Capture the cell that displays the provided text and extract its [x, y] central coordinate. 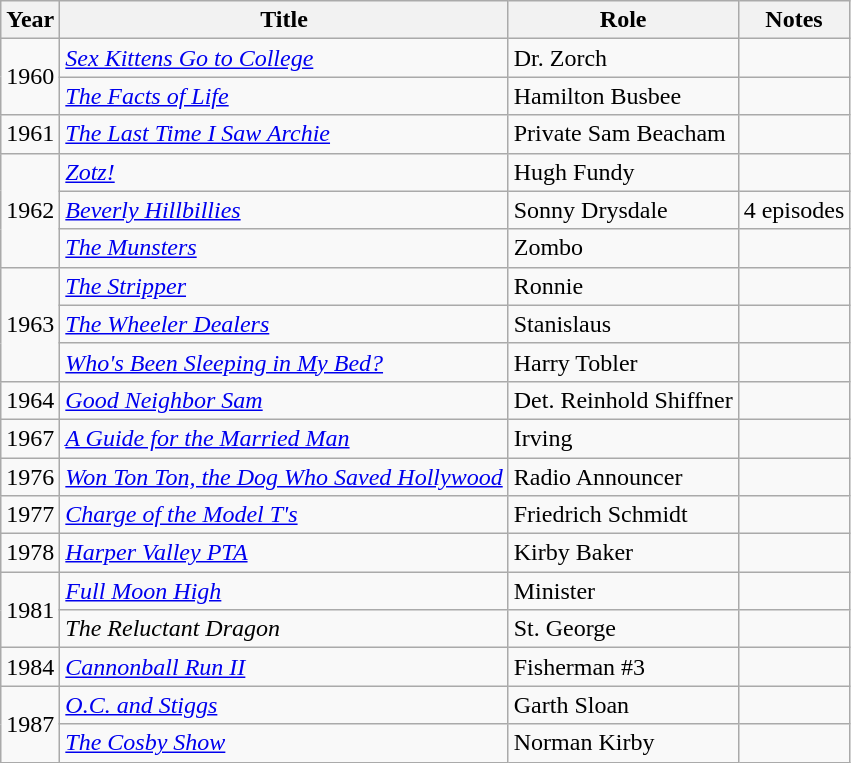
Minister [623, 591]
Hamilton Busbee [623, 96]
Won Ton Ton, the Dog Who Saved Hollywood [284, 477]
Private Sam Beacham [623, 134]
Full Moon High [284, 591]
1987 [30, 724]
Cannonball Run II [284, 667]
Role [623, 20]
Year [30, 20]
Good Neighbor Sam [284, 400]
Sonny Drysdale [623, 210]
The Last Time I Saw Archie [284, 134]
Irving [623, 438]
1961 [30, 134]
Sex Kittens Go to College [284, 58]
1978 [30, 553]
St. George [623, 629]
1977 [30, 515]
Kirby Baker [623, 553]
Who's Been Sleeping in My Bed? [284, 362]
The Reluctant Dragon [284, 629]
O.C. and Stiggs [284, 705]
Hugh Fundy [623, 172]
1960 [30, 77]
1976 [30, 477]
Norman Kirby [623, 743]
The Wheeler Dealers [284, 324]
1967 [30, 438]
A Guide for the Married Man [284, 438]
Dr. Zorch [623, 58]
Harper Valley PTA [284, 553]
Charge of the Model T's [284, 515]
1984 [30, 667]
Stanislaus [623, 324]
Zombo [623, 248]
The Cosby Show [284, 743]
1963 [30, 324]
4 episodes [794, 210]
Garth Sloan [623, 705]
Title [284, 20]
1962 [30, 210]
Friedrich Schmidt [623, 515]
Fisherman #3 [623, 667]
Harry Tobler [623, 362]
The Facts of Life [284, 96]
Zotz! [284, 172]
1981 [30, 610]
The Munsters [284, 248]
Notes [794, 20]
Det. Reinhold Shiffner [623, 400]
The Stripper [284, 286]
1964 [30, 400]
Radio Announcer [623, 477]
Beverly Hillbillies [284, 210]
Ronnie [623, 286]
